Provide the [X, Y] coordinate of the cell's center where the given text is located.  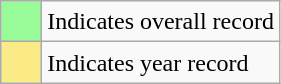
Indicates year record [161, 62]
Indicates overall record [161, 22]
